Extract the [X, Y] coordinate from the center of the cell holding the provided text.  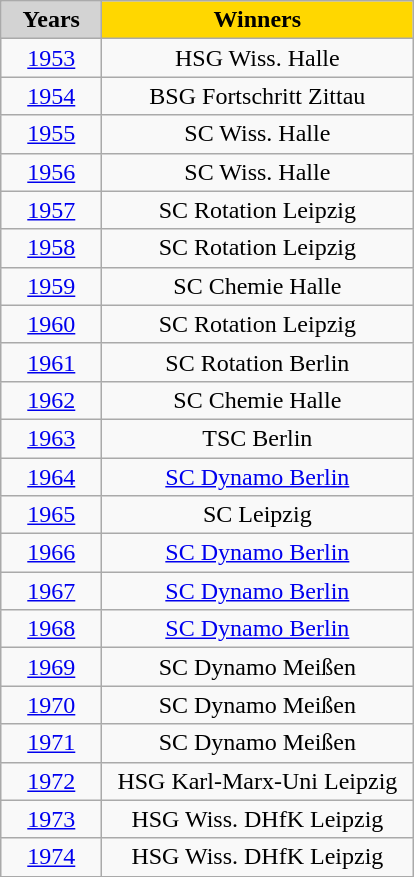
1972 [52, 781]
Years [52, 20]
1955 [52, 134]
1960 [52, 324]
1962 [52, 400]
HSG Karl-Marx-Uni Leipzig [258, 781]
1970 [52, 705]
1961 [52, 362]
1973 [52, 819]
1971 [52, 743]
1965 [52, 515]
1953 [52, 58]
BSG Fortschritt Zittau [258, 96]
1967 [52, 591]
1968 [52, 629]
SC Rotation Berlin [258, 362]
1954 [52, 96]
1959 [52, 286]
Winners [258, 20]
1963 [52, 438]
1958 [52, 248]
1966 [52, 553]
1964 [52, 477]
1974 [52, 857]
SC Leipzig [258, 515]
1956 [52, 172]
1969 [52, 667]
HSG Wiss. Halle [258, 58]
TSC Berlin [258, 438]
1957 [52, 210]
